Locate the cell with the specified text and output its [x, y] center coordinate. 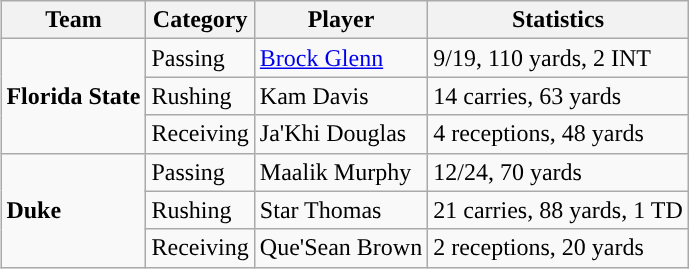
Que'Sean Brown [340, 248]
Florida State [74, 96]
Brock Glenn [340, 58]
Player [340, 20]
21 carries, 88 yards, 1 TD [558, 210]
2 receptions, 20 yards [558, 248]
Statistics [558, 20]
Category [200, 20]
Maalik Murphy [340, 172]
4 receptions, 48 yards [558, 134]
Ja'Khi Douglas [340, 134]
14 carries, 63 yards [558, 96]
Duke [74, 210]
9/19, 110 yards, 2 INT [558, 58]
12/24, 70 yards [558, 172]
Kam Davis [340, 96]
Team [74, 20]
Star Thomas [340, 210]
